Search for the cell housing the specified text and yield its [x, y] center coordinate. 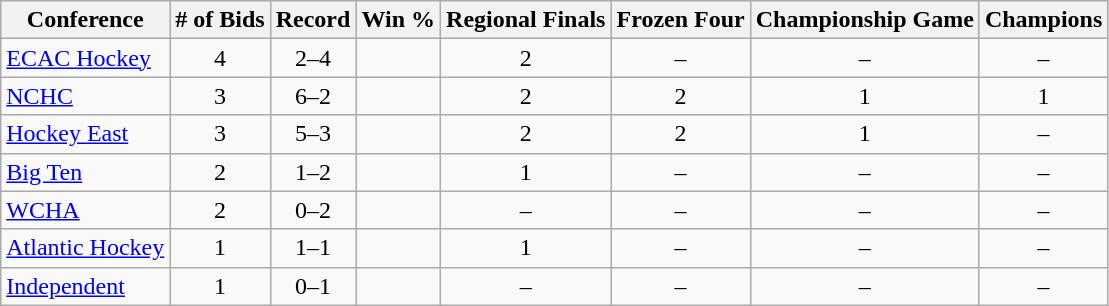
0–2 [313, 210]
Big Ten [86, 172]
6–2 [313, 96]
1–2 [313, 172]
Win % [398, 20]
5–3 [313, 134]
Regional Finals [526, 20]
WCHA [86, 210]
4 [220, 58]
Independent [86, 286]
Conference [86, 20]
2–4 [313, 58]
Atlantic Hockey [86, 248]
Record [313, 20]
# of Bids [220, 20]
Champions [1043, 20]
ECAC Hockey [86, 58]
1–1 [313, 248]
Hockey East [86, 134]
Frozen Four [680, 20]
Championship Game [864, 20]
NCHC [86, 96]
0–1 [313, 286]
